Output the [x, y] coordinate of the center of the cell containing the given text.  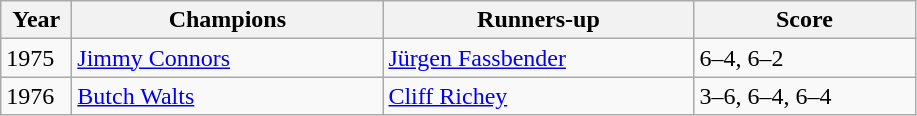
Butch Walts [228, 96]
Cliff Richey [538, 96]
1976 [36, 96]
Jimmy Connors [228, 58]
6–4, 6–2 [804, 58]
Champions [228, 20]
Runners-up [538, 20]
Jürgen Fassbender [538, 58]
Score [804, 20]
1975 [36, 58]
Year [36, 20]
3–6, 6–4, 6–4 [804, 96]
